Return the (X, Y) coordinate for the center point of the cell that contains the specified text.  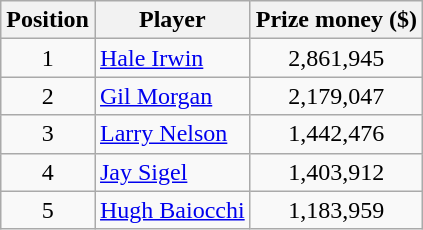
1 (48, 58)
4 (48, 172)
1,403,912 (336, 172)
1,442,476 (336, 134)
Hale Irwin (172, 58)
2 (48, 96)
1,183,959 (336, 210)
Larry Nelson (172, 134)
Position (48, 20)
2,179,047 (336, 96)
Jay Sigel (172, 172)
Hugh Baiocchi (172, 210)
3 (48, 134)
2,861,945 (336, 58)
Player (172, 20)
Gil Morgan (172, 96)
5 (48, 210)
Prize money ($) (336, 20)
